Capture the cell that displays the provided text and extract its [x, y] central coordinate. 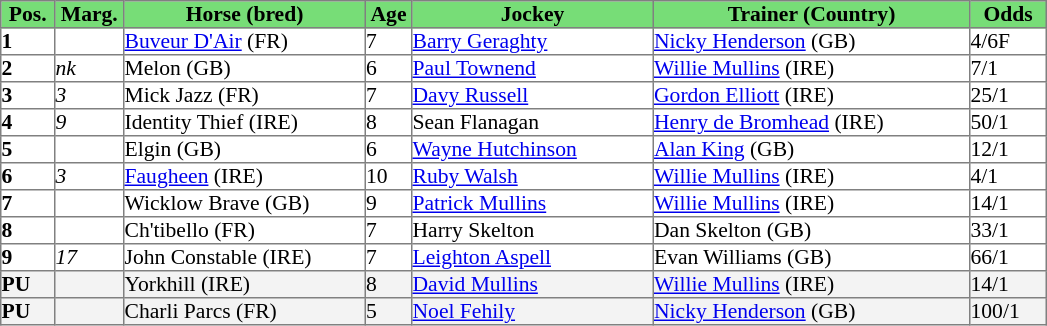
Gordon Elliott (IRE) [811, 96]
David Mullins [533, 284]
Paul Townend [533, 68]
Ch'tibello (FR) [245, 230]
12/1 [1008, 150]
Harry Skelton [533, 230]
Pos. [28, 14]
Faugheen (IRE) [245, 176]
Yorkhill (IRE) [245, 284]
Ruby Walsh [533, 176]
Charli Parcs (FR) [245, 312]
Evan Williams (GB) [811, 258]
4/1 [1008, 176]
2 [28, 68]
Identity Thief (IRE) [245, 122]
Henry de Bromhead (IRE) [811, 122]
Elgin (GB) [245, 150]
25/1 [1008, 96]
nk [90, 68]
Trainer (Country) [811, 14]
Horse (bred) [245, 14]
Odds [1008, 14]
Melon (GB) [245, 68]
10 [388, 176]
John Constable (IRE) [245, 258]
50/1 [1008, 122]
Dan Skelton (GB) [811, 230]
Wicklow Brave (GB) [245, 204]
Davy Russell [533, 96]
Alan King (GB) [811, 150]
Wayne Hutchinson [533, 150]
4/6F [1008, 42]
Sean Flanagan [533, 122]
17 [90, 258]
Jockey [533, 14]
33/1 [1008, 230]
Patrick Mullins [533, 204]
100/1 [1008, 312]
Noel Fehily [533, 312]
Leighton Aspell [533, 258]
Age [388, 14]
4 [28, 122]
Marg. [90, 14]
Barry Geraghty [533, 42]
Mick Jazz (FR) [245, 96]
66/1 [1008, 258]
7/1 [1008, 68]
1 [28, 42]
Buveur D'Air (FR) [245, 42]
